Determine the (x, y) coordinate at the center of the cell enclosing the given text.  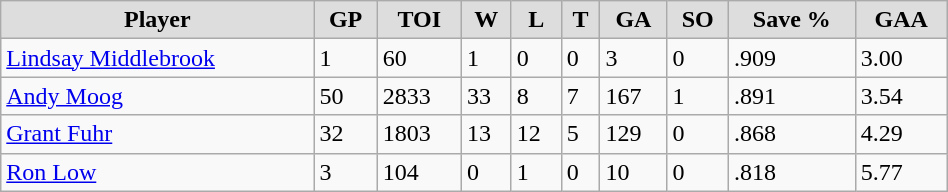
104 (419, 172)
GAA (901, 20)
.868 (792, 134)
W (486, 20)
.891 (792, 96)
1803 (419, 134)
60 (419, 58)
GA (634, 20)
13 (486, 134)
.818 (792, 172)
TOI (419, 20)
Lindsay Middlebrook (158, 58)
129 (634, 134)
Save % (792, 20)
Ron Low (158, 172)
L (536, 20)
3.54 (901, 96)
2833 (419, 96)
8 (536, 96)
12 (536, 134)
7 (580, 96)
Player (158, 20)
167 (634, 96)
5 (580, 134)
5.77 (901, 172)
.909 (792, 58)
Andy Moog (158, 96)
50 (346, 96)
Grant Fuhr (158, 134)
GP (346, 20)
SO (698, 20)
32 (346, 134)
T (580, 20)
3.00 (901, 58)
33 (486, 96)
10 (634, 172)
4.29 (901, 134)
